Detect which cell encompasses the target text, then output its [x, y] center coordinate. 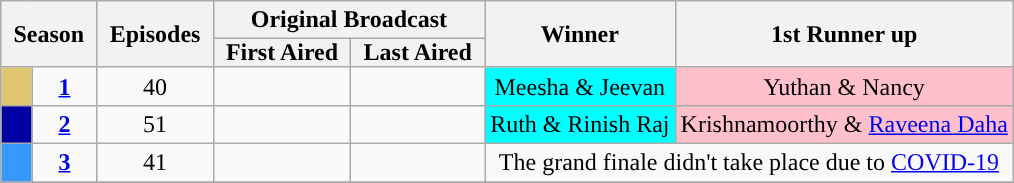
51 [155, 124]
Episodes [155, 34]
Meesha & Jeevan [580, 86]
2 [64, 124]
The grand finale didn't take place due to COVID-19 [750, 162]
Original Broadcast [348, 20]
1st Runner up [844, 34]
Winner [580, 34]
Season [49, 34]
Last Aired [418, 53]
Ruth & Rinish Raj [580, 124]
Krishnamoorthy & Raveena Daha [844, 124]
40 [155, 86]
Yuthan & Nancy [844, 86]
41 [155, 162]
1 [64, 86]
First Aired [282, 53]
3 [64, 162]
